Capture the cell that displays the provided text and extract its (x, y) central coordinate. 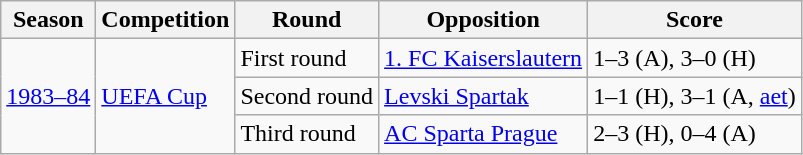
Score (695, 20)
Levski Spartak (484, 96)
1–3 (A), 3–0 (H) (695, 58)
Third round (307, 134)
Second round (307, 96)
Competition (166, 20)
1983–84 (48, 96)
1–1 (H), 3–1 (A, aet) (695, 96)
1. FC Kaiserslautern (484, 58)
Opposition (484, 20)
2–3 (H), 0–4 (A) (695, 134)
Round (307, 20)
First round (307, 58)
Season (48, 20)
AC Sparta Prague (484, 134)
UEFA Cup (166, 96)
